Provide the (X, Y) coordinate of the cell's center where the given text is located.  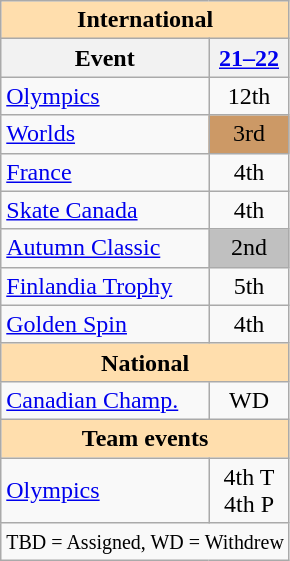
5th (250, 286)
4th T 4th P (250, 490)
Worlds (105, 134)
Golden Spin (105, 324)
Skate Canada (105, 210)
TBD = Assigned, WD = Withdrew (146, 542)
WD (250, 400)
Team events (146, 438)
Canadian Champ. (105, 400)
France (105, 172)
National (146, 362)
Autumn Classic (105, 248)
21–22 (250, 58)
3rd (250, 134)
12th (250, 96)
International (146, 20)
Event (105, 58)
2nd (250, 248)
Finlandia Trophy (105, 286)
